Capture the cell that displays the provided text and extract its (x, y) central coordinate. 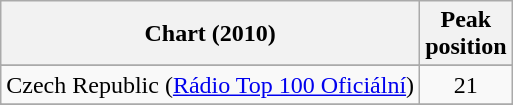
Czech Republic (Rádio Top 100 Oficiální) (210, 85)
21 (466, 85)
Chart (2010) (210, 34)
Peakposition (466, 34)
